Extract the [X, Y] coordinate from the center of the cell holding the provided text.  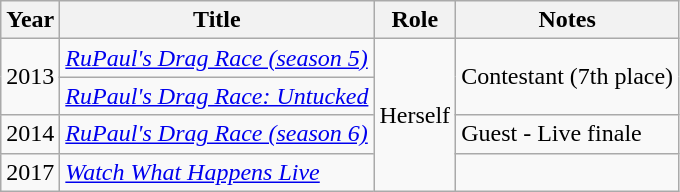
2014 [30, 134]
Title [217, 20]
RuPaul's Drag Race: Untucked [217, 96]
Watch What Happens Live [217, 172]
RuPaul's Drag Race (season 5) [217, 58]
2017 [30, 172]
2013 [30, 77]
Contestant (7th place) [568, 77]
RuPaul's Drag Race (season 6) [217, 134]
Guest - Live finale [568, 134]
Herself [415, 115]
Year [30, 20]
Notes [568, 20]
Role [415, 20]
